For the text-containing cell, return its midpoint in (x, y) coordinate format. 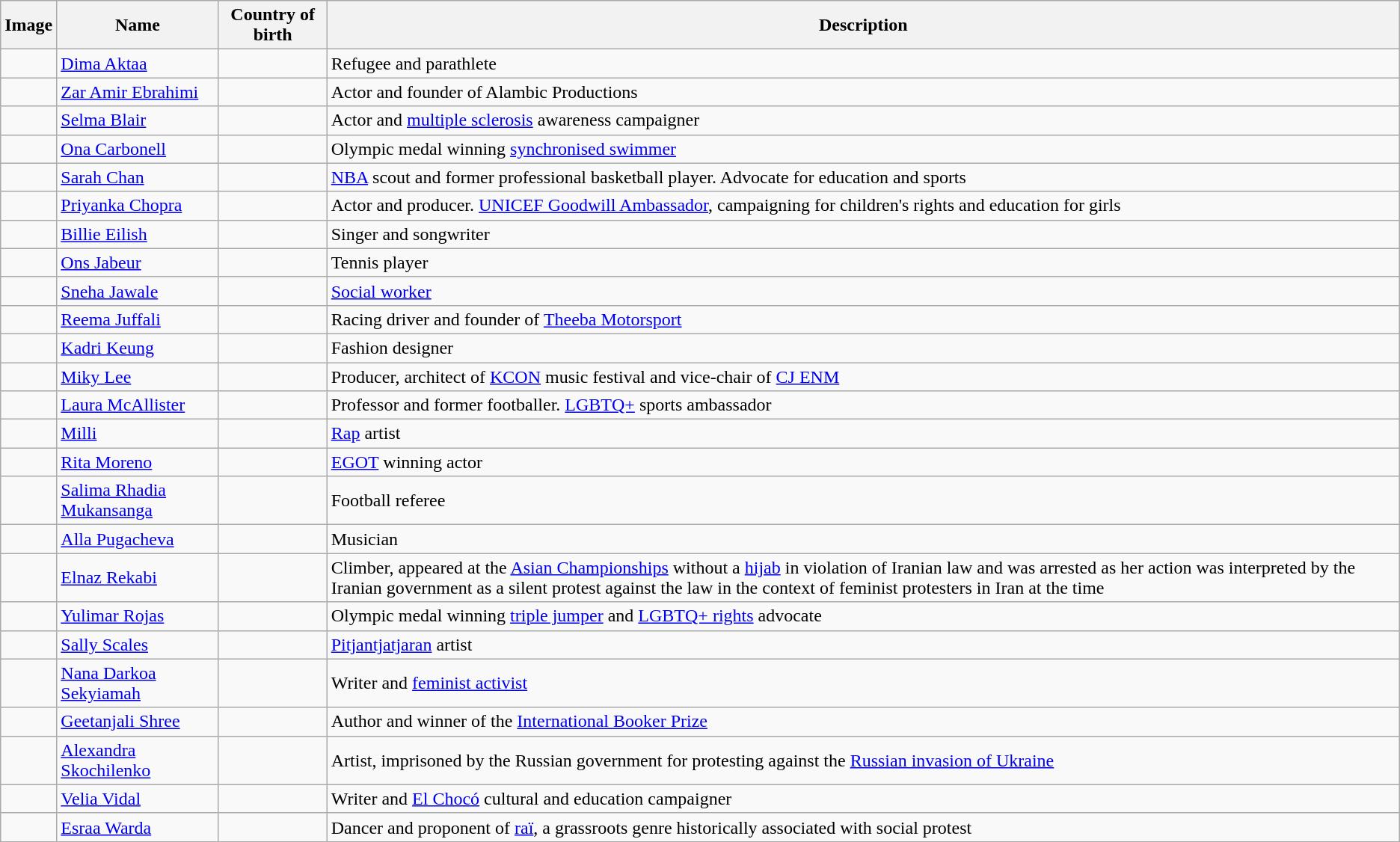
Milli (138, 434)
Sneha Jawale (138, 291)
Actor and multiple sclerosis awareness campaigner (863, 120)
Description (863, 25)
Musician (863, 539)
Elnaz Rekabi (138, 577)
Kadri Keung (138, 348)
Alla Pugacheva (138, 539)
Football referee (863, 501)
Esraa Warda (138, 827)
Social worker (863, 291)
Refugee and parathlete (863, 64)
Zar Amir Ebrahimi (138, 92)
Actor and founder of Alambic Productions (863, 92)
Professor and former footballer. LGBTQ+ sports ambassador (863, 405)
Image (28, 25)
Salima Rhadia Mukansanga (138, 501)
Selma Blair (138, 120)
Nana Darkoa Sekyiamah (138, 683)
Sarah Chan (138, 177)
Priyanka Chopra (138, 206)
EGOT winning actor (863, 462)
Writer and feminist activist (863, 683)
Actor and producer. UNICEF Goodwill Ambassador, campaigning for children's rights and education for girls (863, 206)
Rita Moreno (138, 462)
Sally Scales (138, 645)
Name (138, 25)
Fashion designer (863, 348)
Laura McAllister (138, 405)
Dima Aktaa (138, 64)
Writer and El Chocó cultural and education campaigner (863, 799)
Dancer and proponent of raï, a grassroots genre historically associated with social protest (863, 827)
Ona Carbonell (138, 149)
Alexandra Skochilenko (138, 760)
Producer, architect of KCON music festival and vice-chair of CJ ENM (863, 376)
Olympic medal winning triple jumper and LGBTQ+ rights advocate (863, 616)
Reema Juffali (138, 319)
Yulimar Rojas (138, 616)
NBA scout and former professional basketball player. Advocate for education and sports (863, 177)
Geetanjali Shree (138, 722)
Billie Eilish (138, 234)
Country of birth (272, 25)
Pitjantjatjaran artist (863, 645)
Olympic medal winning synchronised swimmer (863, 149)
Miky Lee (138, 376)
Ons Jabeur (138, 262)
Artist, imprisoned by the Russian government for protesting against the Russian invasion of Ukraine (863, 760)
Tennis player (863, 262)
Racing driver and founder of Theeba Motorsport (863, 319)
Author and winner of the International Booker Prize (863, 722)
Rap artist (863, 434)
Velia Vidal (138, 799)
Singer and songwriter (863, 234)
